Capture the cell that displays the provided text and extract its [X, Y] central coordinate. 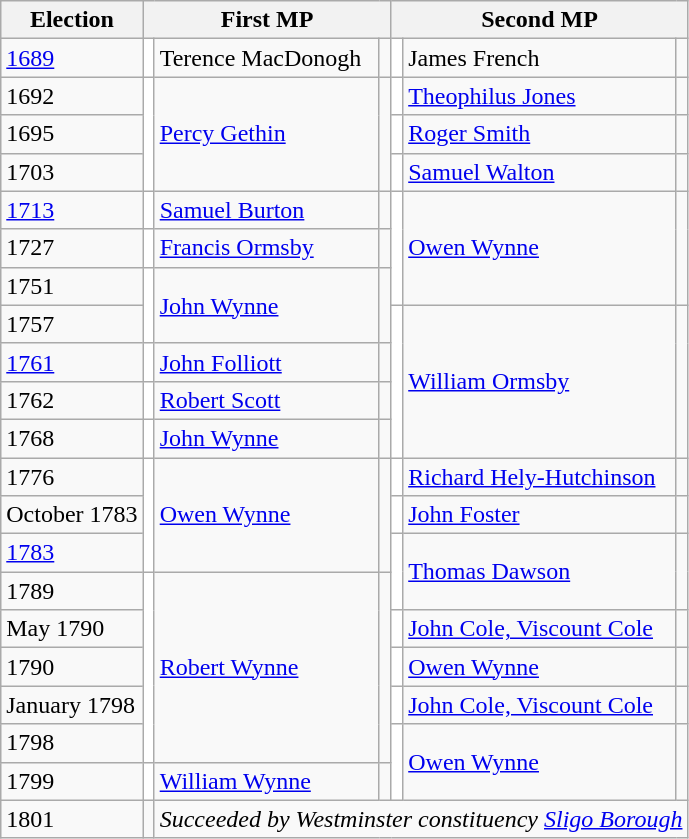
Robert Scott [266, 400]
Succeeded by Westminster constituency Sligo Borough [421, 819]
1798 [72, 743]
Percy Gethin [266, 134]
1703 [72, 172]
1713 [72, 210]
John Folliott [266, 362]
William Ormsby [540, 381]
Election [72, 20]
1790 [72, 667]
Robert Wynne [266, 667]
Richard Hely-Hutchinson [540, 477]
1768 [72, 438]
1689 [72, 58]
John Foster [540, 515]
1757 [72, 324]
James French [540, 58]
1801 [72, 819]
1789 [72, 591]
1776 [72, 477]
Theophilus Jones [540, 96]
Roger Smith [540, 134]
Francis Ormsby [266, 248]
October 1783 [72, 515]
1761 [72, 362]
Thomas Dawson [540, 572]
First MP [267, 20]
1727 [72, 248]
1783 [72, 553]
May 1790 [72, 629]
1762 [72, 400]
Terence MacDonogh [266, 58]
1799 [72, 781]
1692 [72, 96]
William Wynne [266, 781]
Second MP [540, 20]
1751 [72, 286]
1695 [72, 134]
Samuel Walton [540, 172]
Samuel Burton [266, 210]
January 1798 [72, 705]
